Extract the (X, Y) coordinate from the center of the cell holding the provided text.  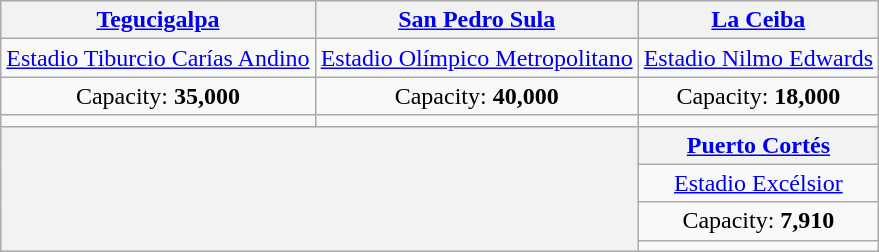
La Ceiba (758, 20)
Capacity: 40,000 (476, 96)
San Pedro Sula (476, 20)
Estadio Excélsior (758, 183)
Capacity: 7,910 (758, 221)
Estadio Tiburcio Carías Andino (158, 58)
Estadio Olímpico Metropolitano (476, 58)
Capacity: 35,000 (158, 96)
Tegucigalpa (158, 20)
Capacity: 18,000 (758, 96)
Puerto Cortés (758, 145)
Estadio Nilmo Edwards (758, 58)
